Output the (X, Y) coordinate of the center of the cell containing the given text.  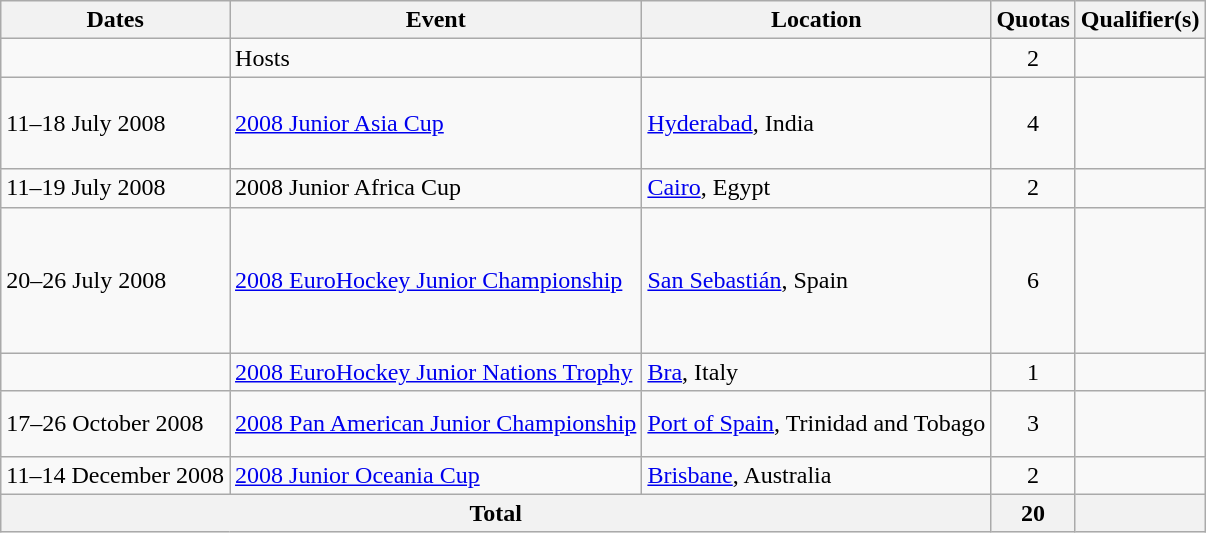
Port of Spain, Trinidad and Tobago (816, 424)
Location (816, 20)
11–19 July 2008 (116, 188)
17–26 October 2008 (116, 424)
2008 EuroHockey Junior Nations Trophy (436, 372)
20–26 July 2008 (116, 280)
2008 Junior Oceania Cup (436, 475)
Hyderabad, India (816, 123)
20 (1033, 513)
2008 Junior Asia Cup (436, 123)
San Sebastián, Spain (816, 280)
Bra, Italy (816, 372)
3 (1033, 424)
2008 Pan American Junior Championship (436, 424)
4 (1033, 123)
6 (1033, 280)
Qualifier(s) (1140, 20)
2008 EuroHockey Junior Championship (436, 280)
11–18 July 2008 (116, 123)
Event (436, 20)
2008 Junior Africa Cup (436, 188)
1 (1033, 372)
Brisbane, Australia (816, 475)
Total (496, 513)
Hosts (436, 58)
Dates (116, 20)
Quotas (1033, 20)
11–14 December 2008 (116, 475)
Cairo, Egypt (816, 188)
